Provide the [x, y] coordinate of the cell's center where the given text is located.  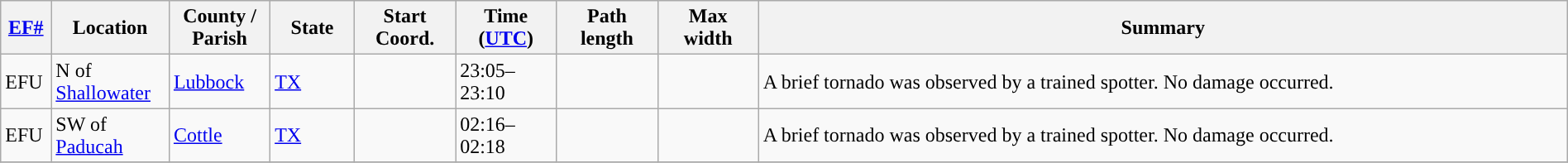
EF# [26, 28]
SW of Paducah [111, 136]
23:05–23:10 [506, 81]
02:16–02:18 [506, 136]
Start Coord. [404, 28]
Lubbock [219, 81]
Time (UTC) [506, 28]
Cottle [219, 136]
Summary [1163, 28]
Location [111, 28]
County / Parish [219, 28]
Max width [708, 28]
Path length [607, 28]
State [313, 28]
N of Shallowater [111, 81]
